From the cell containing the given text, extract its center point as [X, Y] coordinate. 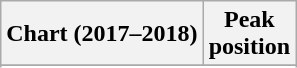
Chart (2017–2018) [102, 34]
Peakposition [249, 34]
